Locate the cell with the specified text and output its [X, Y] center coordinate. 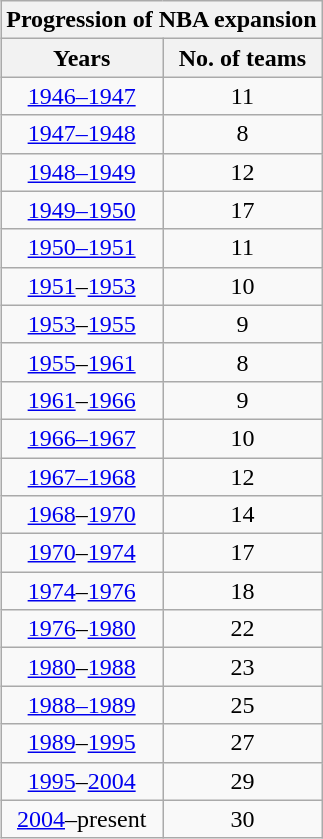
1989–1995 [82, 743]
1967–1968 [82, 477]
1976–1980 [82, 629]
1953–1955 [82, 324]
Progression of NBA expansion [162, 20]
1955–1961 [82, 362]
1995–2004 [82, 781]
27 [243, 743]
23 [243, 667]
1949–1950 [82, 210]
25 [243, 705]
Years [82, 58]
1951–1953 [82, 286]
1966–1967 [82, 438]
1970–1974 [82, 553]
1948–1949 [82, 172]
1950–1951 [82, 248]
14 [243, 515]
1946–1947 [82, 96]
29 [243, 781]
1968–1970 [82, 515]
30 [243, 819]
1961–1966 [82, 400]
1988–1989 [82, 705]
1980–1988 [82, 667]
18 [243, 591]
No. of teams [243, 58]
2004–present [82, 819]
1947–1948 [82, 134]
22 [243, 629]
1974–1976 [82, 591]
